Determine the (X, Y) coordinate at the center of the cell enclosing the given text.  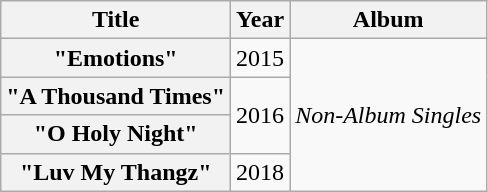
2016 (260, 115)
"Emotions" (116, 58)
Album (388, 20)
Non-Album Singles (388, 115)
2015 (260, 58)
Title (116, 20)
"Luv My Thangz" (116, 172)
"A Thousand Times" (116, 96)
"O Holy Night" (116, 134)
2018 (260, 172)
Year (260, 20)
